For the text-containing cell, return its midpoint in (X, Y) coordinate format. 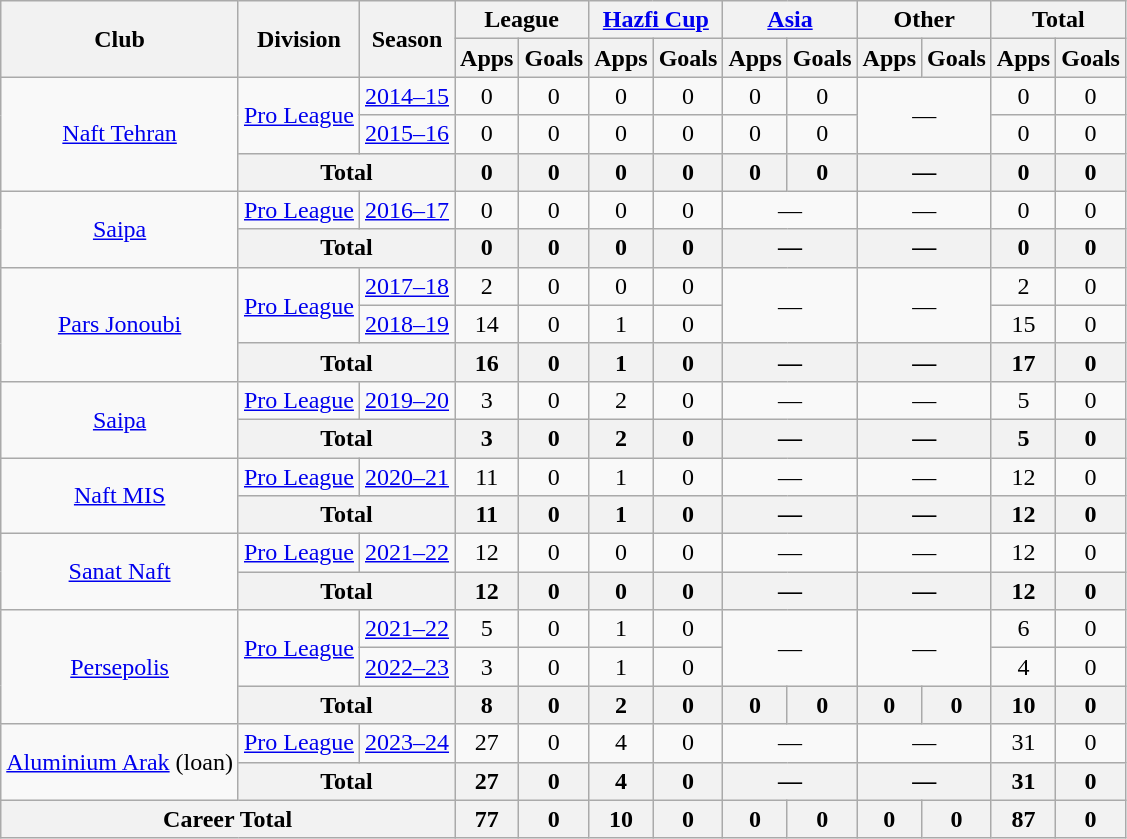
Asia (790, 20)
14 (487, 324)
2022–23 (406, 667)
2018–19 (406, 324)
8 (487, 705)
Sanat Naft (120, 572)
Club (120, 39)
2015–16 (406, 134)
League (522, 20)
Naft Tehran (120, 134)
Other (924, 20)
2019–20 (406, 400)
Career Total (228, 819)
16 (487, 362)
2020–21 (406, 477)
2023–24 (406, 743)
17 (1023, 362)
2016–17 (406, 210)
77 (487, 819)
Pars Jonoubi (120, 324)
2014–15 (406, 96)
Hazfi Cup (656, 20)
Persepolis (120, 667)
Division (298, 39)
87 (1023, 819)
6 (1023, 629)
Naft MIS (120, 496)
15 (1023, 324)
Season (406, 39)
2017–18 (406, 286)
Aluminium Arak (loan) (120, 762)
